Find where the given text appears and provide that cell's center as [X, Y] coordinate. 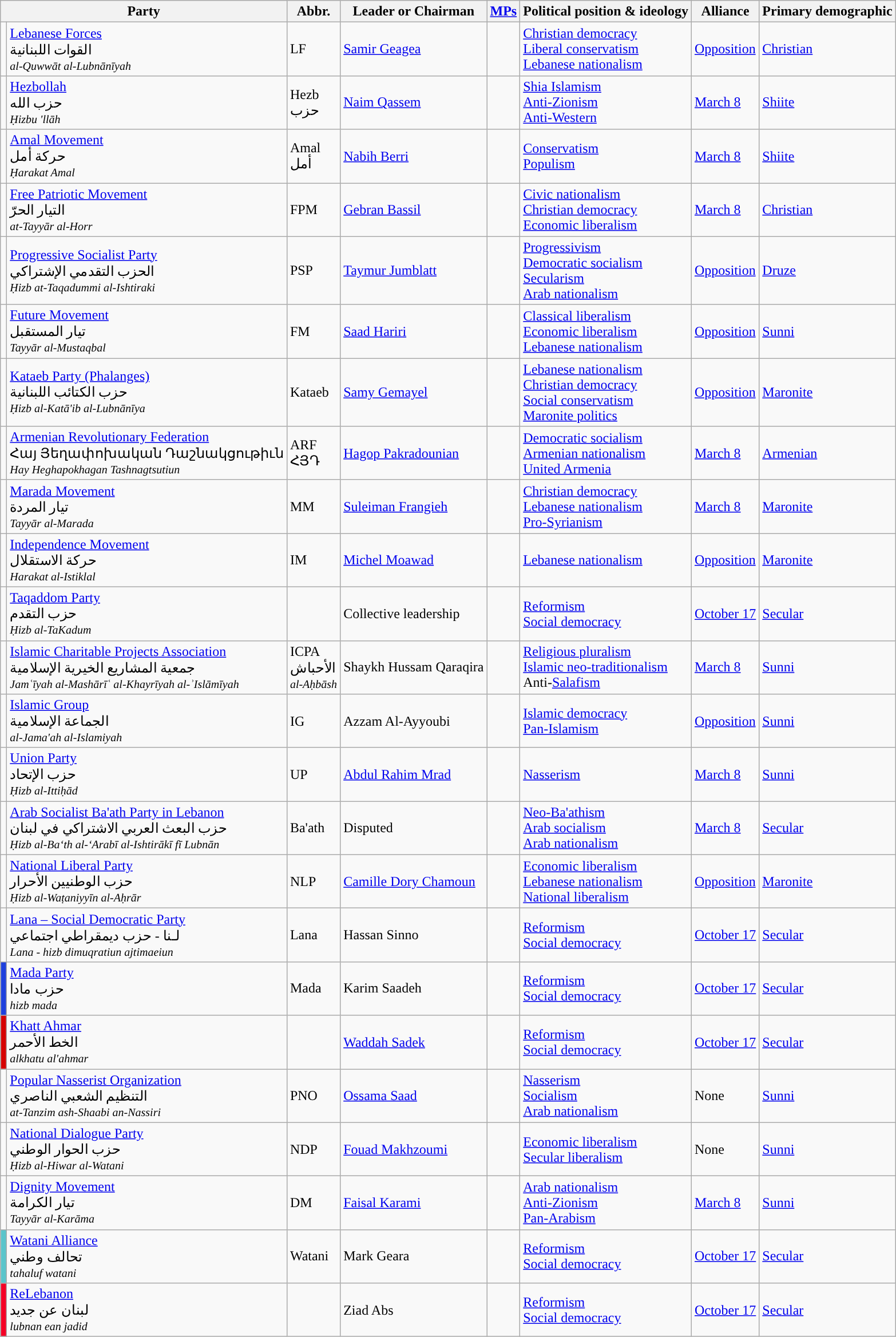
UP [314, 774]
Nabih Berri [414, 156]
Fouad Makhzoumi [414, 1149]
Shaykh Hussam Qaraqira [414, 667]
Classical liberalismEconomic liberalismLebanese nationalism [606, 331]
Mark Geara [414, 1256]
MPs [503, 11]
Hezbollahحزب اللهḤizbu 'llāh [147, 102]
Independence Movementحركة الاستقلالHarakat al-Istiklal [147, 560]
Marada Movementتيار المردةTayyār al-Marada [147, 507]
Camille Dory Chamoun [414, 881]
Mada [314, 988]
Abdul Rahim Mrad [414, 774]
Party [144, 11]
LF [314, 49]
Suleiman Frangieh [414, 507]
Collective leadership [414, 614]
Shia IslamismAnti-ZionismAnti-Western [606, 102]
ICPAالأحباشal-Aḥbāsh [314, 667]
Khatt Ahmarالخط الأحمرalkhatu al'ahmar [147, 1042]
Lebanese Forcesالقوات اللبنانيةal-Quwwāt al-Lubnānīyah [147, 49]
Ba'ath [314, 828]
Dignity Movementتيار الكرامةTayyār al-Karāma [147, 1203]
Kataeb [314, 393]
ProgressivismDemocratic socialismSecularismArab nationalism [606, 270]
ReLebanonلبنان عن جديدlubnan ean jadid [147, 1310]
Lebanese nationalismChristian democracySocial conservatismMaronite politics [606, 393]
Islamic Groupالجماعة الإسلاميةal-Jama'ah al-Islamiyah [147, 721]
Hassan Sinno [414, 935]
Union Partyحزب الإتحادḤizb al-Ittiḥād [147, 774]
Lana [314, 935]
Ziad Abs [414, 1310]
PNO [314, 1096]
Gebran Bassil [414, 210]
NLP [314, 881]
Waddah Sadek [414, 1042]
ARFՀՅԴ [314, 453]
Lebanese nationalism [606, 560]
Popular Nasserist Organizationالتنظيم الشعبي الناصريat-Tanzim ash-Shaabi an-Nassiri [147, 1096]
Islamic democracyPan-Islamism [606, 721]
Islamic Charitable Projects Associationجمعية المشاريع الخيرية الإسلاميةJamʿīyah al-Mashārīʿ al-Khayrīyah al-ʾIslāmīyah [147, 667]
Christian democracyLebanese nationalismPro-Syrianism [606, 507]
Alliance [725, 11]
PSP [314, 270]
Karim Saadeh [414, 988]
MM [314, 507]
Hezbحزب [314, 102]
Arab nationalismAnti-ZionismPan-Arabism [606, 1203]
Religious pluralismIslamic neo-traditionalismAnti-Salafism [606, 667]
Kataeb Party (Phalanges)حزب الكتائب اللبنانيةḤizb al-Katā'ib al-Lubnānīya [147, 393]
Michel Moawad [414, 560]
Hagop Pakradounian [414, 453]
Neo-Ba'athismArab socialismArab nationalism [606, 828]
Economic liberalismLebanese nationalismNational liberalism [606, 881]
Abbr. [314, 11]
Mada Partyحزب ماداhizb mada [147, 988]
National Liberal Partyحزب الوطنيين الأحرارḤizb al-Waṭaniyyīn al-Aḥrār [147, 881]
Saad Hariri [414, 331]
Azzam Al-Ayyoubi [414, 721]
IG [314, 721]
Naim Qassem [414, 102]
Political position & ideology [606, 11]
Free Patriotic Movementالتيار الحرّat-Tayyār al-Horr [147, 210]
Lana – Social Democratic Partyلـنا - حزب ديمقراطي اجتماعيLana - hizb dimuqratiun ajtimaeiun [147, 935]
Faisal Karami [414, 1203]
Christian democracyLiberal conservatismLebanese nationalism [606, 49]
Amalأمل [314, 156]
FPM [314, 210]
Taqaddom Partyحزب التقدمḤizb al-TaKadum [147, 614]
Disputed [414, 828]
NasserismSocialismArab nationalism [606, 1096]
Progressive Socialist Partyالحزب التقدمي الإشتراكيḤizb at-Taqadummi al-Ishtiraki [147, 270]
DM [314, 1203]
Samir Geagea [414, 49]
Arab Socialist Ba'ath Party in Lebanonحزب البعث العربي الاشتراكي في لبنانḤizb al-Ba‘th al-‘Arabī al-Ishtirākī fī Lubnān [147, 828]
NDP [314, 1149]
Ossama Saad [414, 1096]
FM [314, 331]
Samy Gemayel [414, 393]
Future Movementتيار المستقبلTayyār al-Mustaqbal [147, 331]
Primary demographic [827, 11]
Economic liberalismSecular liberalism [606, 1149]
Watani [314, 1256]
ConservatismPopulism [606, 156]
Leader or Chairman [414, 11]
IM [314, 560]
Taymur Jumblatt [414, 270]
Amal Movementحركة أملḤarakat Amal [147, 156]
Civic nationalismChristian democracyEconomic liberalism [606, 210]
Nasserism [606, 774]
Watani Allianceتحالف وطنيtahaluf watani [147, 1256]
Democratic socialismArmenian nationalismUnited Armenia [606, 453]
Druze [827, 270]
Armenian Revolutionary FederationՀայ Յեղափոխական ԴաշնակցութիւնHay Heghapokhagan Tashnagtsutiun [147, 453]
Armenian [827, 453]
National Dialogue Partyحزب الحوار الوطنيḤizb al-Hiwar al-Watani [147, 1149]
